For the text-containing cell, return its midpoint in [X, Y] coordinate format. 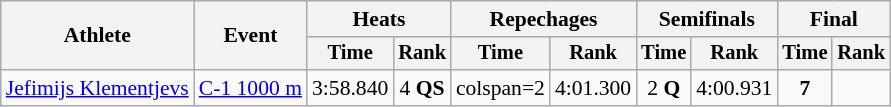
7 [804, 88]
Jefimijs Klementjevs [98, 88]
Final [833, 19]
Athlete [98, 36]
4:01.300 [593, 88]
3:58.840 [350, 88]
4 QS [422, 88]
Event [250, 36]
C-1 1000 m [250, 88]
Semifinals [706, 19]
2 Q [664, 88]
colspan=2 [500, 88]
Heats [379, 19]
Repechages [544, 19]
4:00.931 [734, 88]
